Return the (x, y) coordinate for the center point of the cell that contains the specified text.  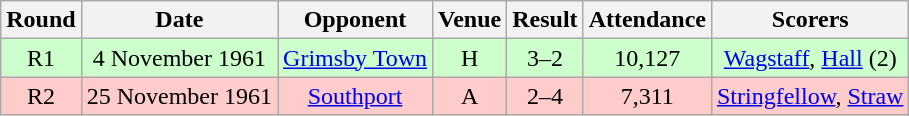
25 November 1961 (179, 96)
2–4 (545, 96)
A (469, 96)
Result (545, 20)
R2 (41, 96)
Opponent (356, 20)
Date (179, 20)
Stringfellow, Straw (810, 96)
Venue (469, 20)
Wagstaff, Hall (2) (810, 58)
Round (41, 20)
H (469, 58)
Attendance (647, 20)
10,127 (647, 58)
4 November 1961 (179, 58)
Southport (356, 96)
3–2 (545, 58)
R1 (41, 58)
Grimsby Town (356, 58)
7,311 (647, 96)
Scorers (810, 20)
